Return the (X, Y) coordinate for the center point of the cell that contains the specified text.  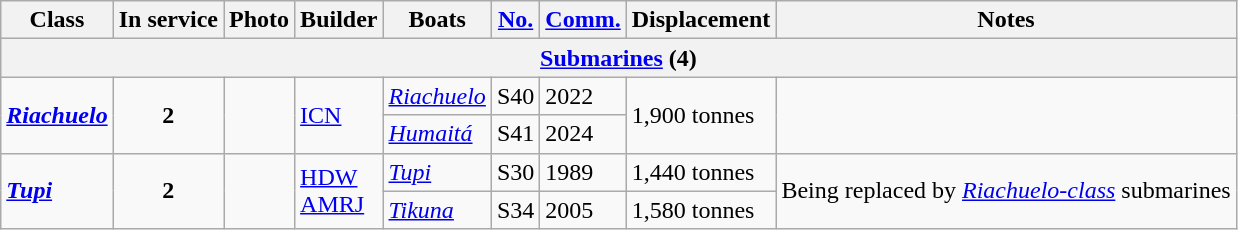
In service (168, 20)
2022 (583, 96)
1,440 tonnes (701, 172)
Photo (260, 20)
Boats (437, 20)
Humaitá (437, 134)
1,580 tonnes (701, 210)
Notes (1006, 20)
S30 (515, 172)
No. (515, 20)
Submarines (4) (618, 58)
ICN (339, 115)
1989 (583, 172)
S40 (515, 96)
2024 (583, 134)
Builder (339, 20)
HDWAMRJ (339, 191)
S34 (515, 210)
Comm. (583, 20)
Class (57, 20)
Being replaced by Riachuelo-class submarines (1006, 191)
Tikuna (437, 210)
2005 (583, 210)
Displacement (701, 20)
1,900 tonnes (701, 115)
S41 (515, 134)
